Locate the cell with the specified text and output its (X, Y) center coordinate. 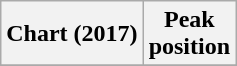
Chart (2017) (72, 34)
Peakposition (189, 34)
